Identify which cell holds the provided text, then report its (x, y) central coordinate. 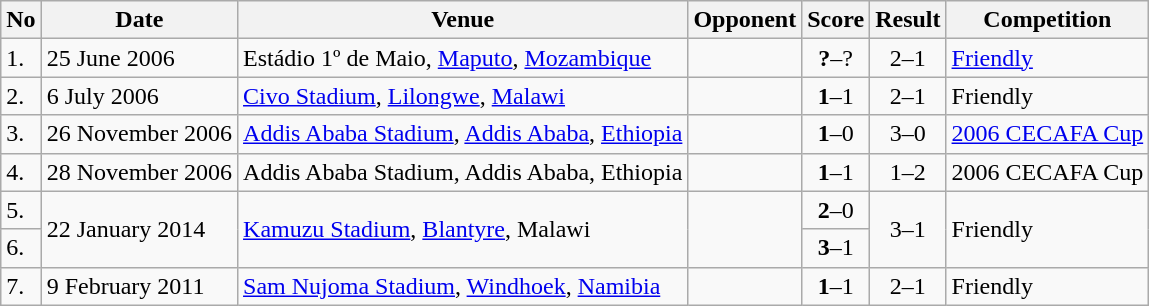
28 November 2006 (139, 172)
?–? (836, 58)
26 November 2006 (139, 134)
2. (21, 96)
22 January 2014 (139, 229)
3. (21, 134)
6. (21, 248)
No (21, 20)
4. (21, 172)
Kamuzu Stadium, Blantyre, Malawi (463, 229)
7. (21, 286)
Competition (1048, 20)
Venue (463, 20)
Estádio 1º de Maio, Maputo, Mozambique (463, 58)
25 June 2006 (139, 58)
Result (908, 20)
Score (836, 20)
5. (21, 210)
1. (21, 58)
9 February 2011 (139, 286)
6 July 2006 (139, 96)
Sam Nujoma Stadium, Windhoek, Namibia (463, 286)
1–2 (908, 172)
Date (139, 20)
3–0 (908, 134)
1–0 (836, 134)
Civo Stadium, Lilongwe, Malawi (463, 96)
Opponent (745, 20)
2–0 (836, 210)
